Search for the cell housing the specified text and yield its [x, y] center coordinate. 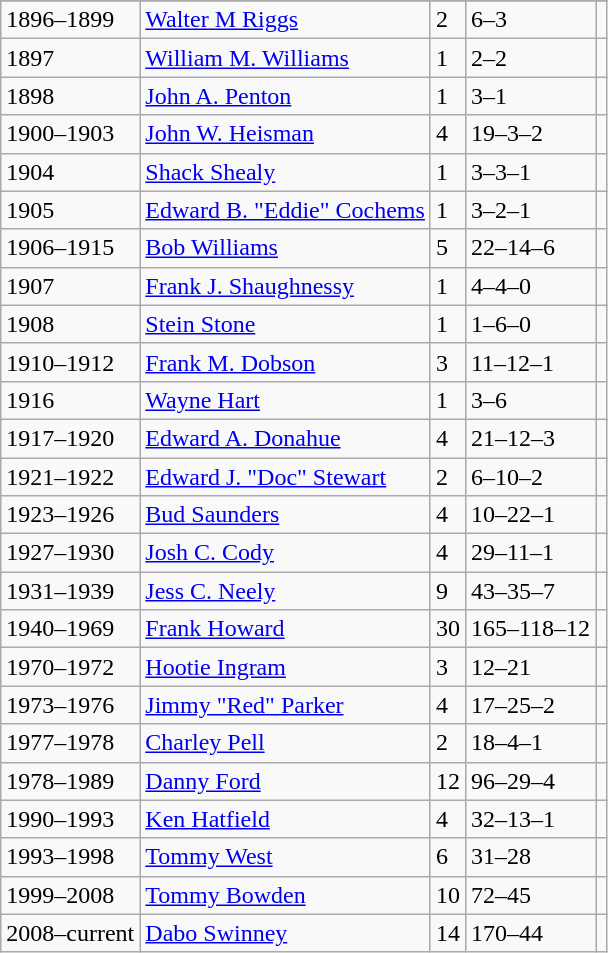
1907 [70, 286]
12–21 [530, 667]
29–11–1 [530, 553]
1940–1969 [70, 629]
Bud Saunders [286, 515]
3–1 [530, 96]
Bob Williams [286, 248]
6 [448, 857]
72–45 [530, 895]
1898 [70, 96]
170–44 [530, 933]
1921–1922 [70, 477]
5 [448, 248]
William M. Williams [286, 58]
1904 [70, 172]
1910–1912 [70, 362]
4–4–0 [530, 286]
John A. Penton [286, 96]
John W. Heisman [286, 134]
2–2 [530, 58]
3–6 [530, 400]
Danny Ford [286, 781]
Edward J. "Doc" Stewart [286, 477]
18–4–1 [530, 743]
1977–1978 [70, 743]
6–3 [530, 20]
1993–1998 [70, 857]
Frank J. Shaughnessy [286, 286]
12 [448, 781]
1–6–0 [530, 324]
Stein Stone [286, 324]
1990–1993 [70, 819]
Shack Shealy [286, 172]
Walter M Riggs [286, 20]
Josh C. Cody [286, 553]
1923–1926 [70, 515]
Hootie Ingram [286, 667]
3–3–1 [530, 172]
Ken Hatfield [286, 819]
21–12–3 [530, 438]
Jimmy "Red" Parker [286, 705]
19–3–2 [530, 134]
1931–1939 [70, 591]
Edward B. "Eddie" Cochems [286, 210]
165–118–12 [530, 629]
3–2–1 [530, 210]
96–29–4 [530, 781]
1900–1903 [70, 134]
17–25–2 [530, 705]
Jess C. Neely [286, 591]
1906–1915 [70, 248]
Frank M. Dobson [286, 362]
11–12–1 [530, 362]
Wayne Hart [286, 400]
1917–1920 [70, 438]
1905 [70, 210]
9 [448, 591]
14 [448, 933]
Charley Pell [286, 743]
30 [448, 629]
1973–1976 [70, 705]
Dabo Swinney [286, 933]
Tommy West [286, 857]
6–10–2 [530, 477]
1897 [70, 58]
1927–1930 [70, 553]
1908 [70, 324]
32–13–1 [530, 819]
31–28 [530, 857]
1970–1972 [70, 667]
1978–1989 [70, 781]
43–35–7 [530, 591]
10–22–1 [530, 515]
Edward A. Donahue [286, 438]
1896–1899 [70, 20]
1999–2008 [70, 895]
Tommy Bowden [286, 895]
2008–current [70, 933]
10 [448, 895]
1916 [70, 400]
Frank Howard [286, 629]
22–14–6 [530, 248]
